Pinpoint the cell where the given text exists, returning its (X, Y) midpoint coordinate. 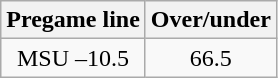
66.5 (210, 58)
Over/under (210, 20)
Pregame line (74, 20)
MSU –10.5 (74, 58)
